Detect which cell encompasses the target text, then output its (X, Y) center coordinate. 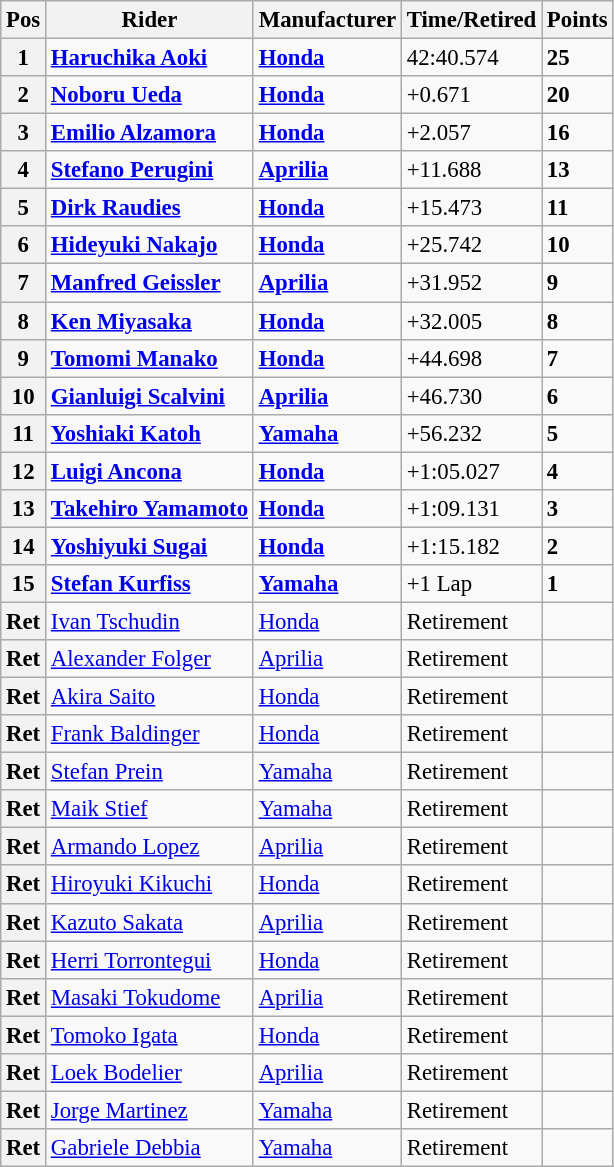
25 (578, 58)
Time/Retired (471, 20)
Emilio Alzamora (150, 133)
Ken Miyasaka (150, 321)
+11.688 (471, 170)
Jorge Martinez (150, 1110)
Hideyuki Nakajo (150, 245)
+15.473 (471, 208)
Maik Stief (150, 809)
Pos (24, 20)
Herri Torrontegui (150, 960)
+46.730 (471, 396)
Haruchika Aoki (150, 58)
Frank Baldinger (150, 734)
+25.742 (471, 245)
Yoshiaki Katoh (150, 433)
+31.952 (471, 283)
Tomoko Igata (150, 1035)
Alexander Folger (150, 659)
12 (24, 471)
Noboru Ueda (150, 95)
15 (24, 584)
Stefan Prein (150, 772)
+1:09.131 (471, 509)
16 (578, 133)
Hiroyuki Kikuchi (150, 885)
+1:15.182 (471, 546)
Yoshiyuki Sugai (150, 546)
Manufacturer (327, 20)
14 (24, 546)
Gabriele Debbia (150, 1148)
Akira Saito (150, 697)
Ivan Tschudin (150, 621)
+56.232 (471, 433)
42:40.574 (471, 58)
Tomomi Manako (150, 358)
Takehiro Yamamoto (150, 509)
Kazuto Sakata (150, 922)
+32.005 (471, 321)
+0.671 (471, 95)
Dirk Raudies (150, 208)
Manfred Geissler (150, 283)
Armando Lopez (150, 847)
20 (578, 95)
+1:05.027 (471, 471)
Rider (150, 20)
Loek Bodelier (150, 1073)
Luigi Ancona (150, 471)
+2.057 (471, 133)
Stefan Kurfiss (150, 584)
+44.698 (471, 358)
Stefano Perugini (150, 170)
Gianluigi Scalvini (150, 396)
Masaki Tokudome (150, 997)
+1 Lap (471, 584)
Points (578, 20)
